Detect which cell encompasses the target text, then output its (x, y) center coordinate. 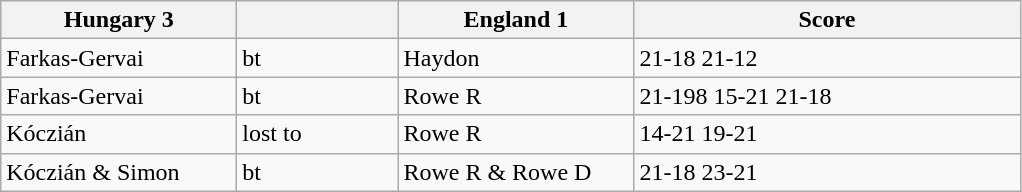
Kóczián & Simon (119, 172)
lost to (318, 134)
Kóczián (119, 134)
Hungary 3 (119, 20)
Rowe R & Rowe D (516, 172)
21-18 21-12 (827, 58)
21-198 15-21 21-18 (827, 96)
14-21 19-21 (827, 134)
Haydon (516, 58)
England 1 (516, 20)
Score (827, 20)
21-18 23-21 (827, 172)
